Output the [X, Y] coordinate of the center of the cell containing the given text.  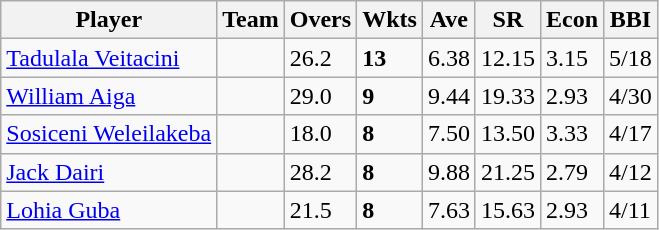
9.44 [448, 96]
9 [390, 96]
Player [109, 20]
28.2 [320, 172]
4/17 [631, 134]
Jack Dairi [109, 172]
Tadulala Veitacini [109, 58]
12.15 [508, 58]
4/30 [631, 96]
Team [251, 20]
29.0 [320, 96]
3.15 [572, 58]
19.33 [508, 96]
26.2 [320, 58]
Wkts [390, 20]
Ave [448, 20]
4/12 [631, 172]
Overs [320, 20]
13 [390, 58]
7.63 [448, 210]
6.38 [448, 58]
3.33 [572, 134]
15.63 [508, 210]
7.50 [448, 134]
BBI [631, 20]
William Aiga [109, 96]
SR [508, 20]
13.50 [508, 134]
Econ [572, 20]
18.0 [320, 134]
21.5 [320, 210]
2.79 [572, 172]
Lohia Guba [109, 210]
21.25 [508, 172]
5/18 [631, 58]
4/11 [631, 210]
Sosiceni Weleilakeba [109, 134]
9.88 [448, 172]
